Capture the cell that displays the provided text and extract its (X, Y) central coordinate. 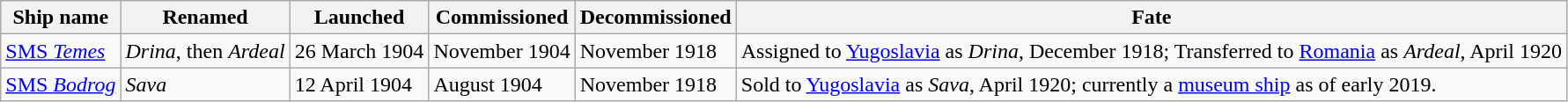
Commissioned (502, 18)
Decommissioned (655, 18)
Fate (1152, 18)
November 1904 (502, 51)
Drina, then Ardeal (205, 51)
SMS Temes (61, 51)
Sold to Yugoslavia as Sava, April 1920; currently a museum ship as of early 2019. (1152, 84)
SMS Bodrog (61, 84)
Launched (359, 18)
Renamed (205, 18)
August 1904 (502, 84)
12 April 1904 (359, 84)
Sava (205, 84)
Ship name (61, 18)
Assigned to Yugoslavia as Drina, December 1918; Transferred to Romania as Ardeal, April 1920 (1152, 51)
26 March 1904 (359, 51)
